Provide the [X, Y] coordinate of the cell's center where the given text is located.  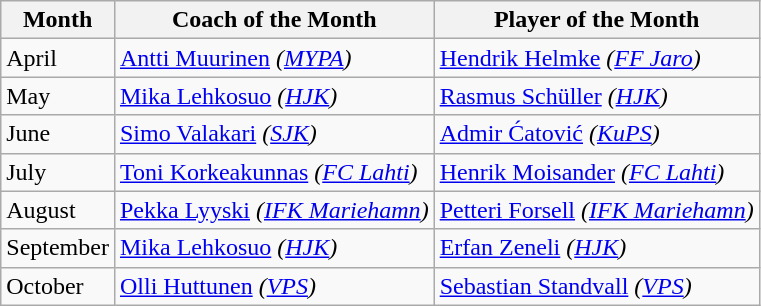
April [58, 58]
September [58, 248]
Sebastian Standvall (VPS) [596, 286]
Henrik Moisander (FC Lahti) [596, 172]
Month [58, 20]
Admir Ćatović (KuPS) [596, 134]
August [58, 210]
October [58, 286]
Coach of the Month [274, 20]
Pekka Lyyski (IFK Mariehamn) [274, 210]
Petteri Forsell (IFK Mariehamn) [596, 210]
Simo Valakari (SJK) [274, 134]
Antti Muurinen (MYPA) [274, 58]
Olli Huttunen (VPS) [274, 286]
Erfan Zeneli (HJK) [596, 248]
Hendrik Helmke (FF Jaro) [596, 58]
Player of the Month [596, 20]
Toni Korkeakunnas (FC Lahti) [274, 172]
July [58, 172]
May [58, 96]
June [58, 134]
Rasmus Schüller (HJK) [596, 96]
